For the text-containing cell, return its midpoint in [x, y] coordinate format. 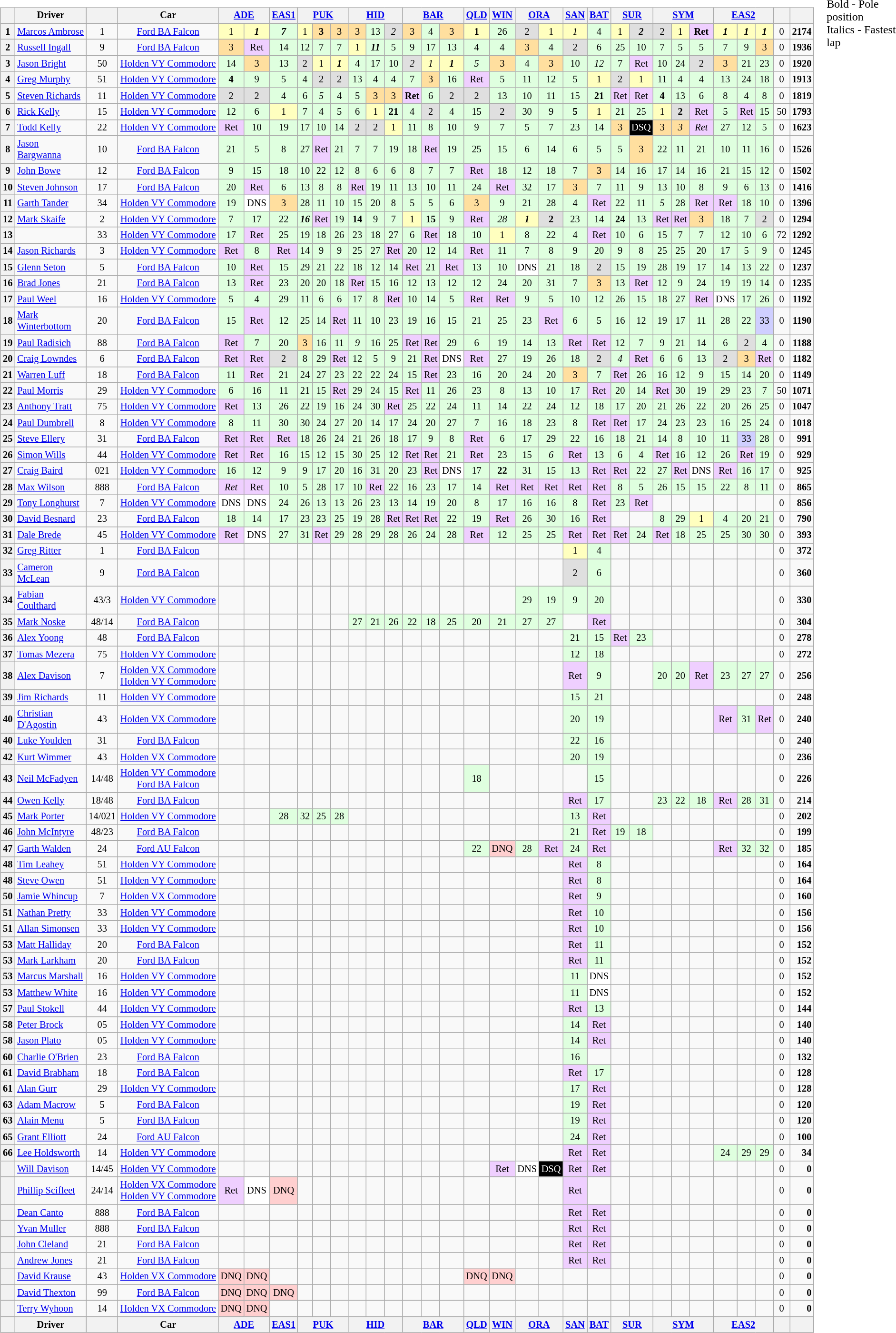
Matthew White [50, 993]
Jason Bright [50, 64]
43/3 [102, 600]
Charlie O'Brien [50, 1057]
272 [802, 654]
214 [802, 801]
42 [8, 757]
1526 [802, 149]
Lee Holdsworth [50, 1153]
Jamie Whincup [50, 896]
Christian D'Agostin [50, 719]
256 [802, 676]
Alain Menu [50, 1121]
David Thexton [50, 1293]
48/14 [102, 622]
1396 [802, 203]
202 [802, 816]
1416 [802, 187]
Steve Ellery [50, 439]
144 [802, 1009]
Paul Morris [50, 391]
99 [102, 1293]
100 [802, 1137]
Andrew Jones [50, 1261]
David Besnard [50, 519]
47 [8, 848]
278 [802, 638]
David Krause [50, 1277]
160 [802, 896]
865 [802, 487]
39 [8, 697]
Jason Richards [50, 251]
Garth Walden [50, 848]
John Cleland [50, 1244]
Dale Brede [50, 535]
Terry Wyhoon [50, 1309]
185 [802, 848]
Nathan Pretty [50, 913]
Jason Plato [50, 1041]
1623 [802, 128]
Matt Halliday [50, 945]
14/021 [102, 816]
Owen Kelly [50, 801]
66 [8, 1153]
Tomas Mezera [50, 654]
72 [782, 235]
Rick Kelly [50, 112]
304 [802, 622]
35 [8, 622]
Paul Radisich [50, 343]
Luke Youlden [50, 741]
Jim Richards [50, 697]
Paul Weel [50, 299]
1018 [802, 423]
Yvan Muller [50, 1229]
Steven Johnson [50, 187]
65 [8, 1137]
John Bowe [50, 171]
Grant Elliott [50, 1137]
Alex Yoong [50, 638]
1149 [802, 375]
David Brabham [50, 1073]
Alan Gurr [50, 1089]
1071 [802, 391]
1235 [802, 283]
Mark Noske [50, 622]
Greg Ritter [50, 551]
1793 [802, 112]
1502 [802, 171]
1192 [802, 299]
36 [8, 638]
24/14 [102, 1191]
330 [802, 600]
18/48 [102, 801]
Brad Jones [50, 283]
48/23 [102, 833]
Peter Brock [50, 1025]
Adam Macrow [50, 1105]
Mark Porter [50, 816]
991 [802, 439]
Cameron McLean [50, 573]
Phillip Scifleet [50, 1191]
Steven Richards [50, 96]
14/48 [102, 779]
1936 [802, 48]
1292 [802, 235]
1819 [802, 96]
Craig Baird [50, 471]
Will Davison [50, 1169]
14/45 [102, 1169]
Warren Luff [50, 375]
1913 [802, 80]
Craig Lowndes [50, 359]
46 [8, 833]
248 [802, 697]
Paul Dumbrell [50, 423]
Marcos Ambrose [50, 31]
38 [8, 676]
236 [802, 757]
1920 [802, 64]
Marcus Marshall [50, 977]
Jason Bargwanna [50, 149]
1294 [802, 219]
Holden VY Commodore Ford BA Falcon [168, 779]
360 [802, 573]
925 [802, 471]
1245 [802, 251]
57 [8, 1009]
Steve Owen [50, 881]
929 [802, 455]
Glenn Seton [50, 267]
Mark Larkham [50, 961]
856 [802, 503]
Simon Wills [50, 455]
37 [8, 654]
Tim Leahey [50, 865]
60 [8, 1057]
Tony Longhurst [50, 503]
Todd Kelly [50, 128]
132 [802, 1057]
790 [802, 519]
Russell Ingall [50, 48]
88 [102, 343]
John McIntyre [50, 833]
1188 [802, 343]
Kurt Wimmer [50, 757]
199 [802, 833]
1190 [802, 321]
Alex Davison [50, 676]
2174 [802, 31]
Fabian Coulthard [50, 600]
1237 [802, 267]
Mark Winterbottom [50, 321]
1047 [802, 407]
Garth Tander [50, 203]
Mark Skaife [50, 219]
1182 [802, 359]
Neil McFadyen [50, 779]
Greg Murphy [50, 80]
393 [802, 535]
Max Wilson [50, 487]
Paul Stokell [50, 1009]
226 [802, 779]
021 [102, 471]
Allan Simonsen [50, 929]
372 [802, 551]
Anthony Tratt [50, 407]
Dean Canto [50, 1213]
